Provide the [X, Y] coordinate of the cell's center where the given text is located.  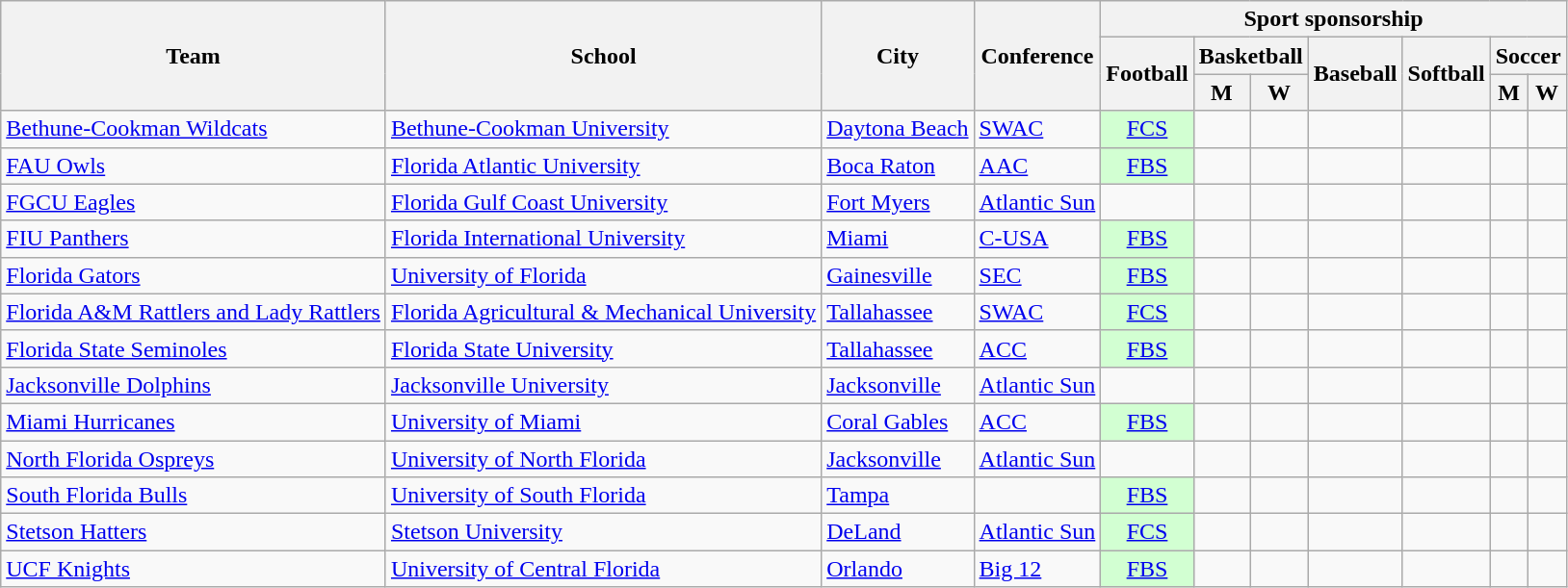
Florida Atlantic University [603, 166]
Stetson Hatters [194, 532]
Boca Raton [898, 166]
Stetson University [603, 532]
UCF Knights [194, 569]
Fort Myers [898, 202]
Orlando [898, 569]
FGCU Eagles [194, 202]
FIU Panthers [194, 239]
FAU Owls [194, 166]
AAC [1037, 166]
Big 12 [1037, 569]
Soccer [1528, 56]
Basketball [1250, 56]
University of Florida [603, 275]
Florida A&M Rattlers and Lady Rattlers [194, 312]
Bethune-Cookman Wildcats [194, 129]
School [603, 56]
Jacksonville University [603, 385]
University of Central Florida [603, 569]
City [898, 56]
DeLand [898, 532]
Gainesville [898, 275]
Florida International University [603, 239]
Conference [1037, 56]
Florida Gators [194, 275]
Football [1147, 74]
Bethune-Cookman University [603, 129]
Sport sponsorship [1333, 19]
Miami [898, 239]
University of South Florida [603, 496]
Coral Gables [898, 422]
University of Miami [603, 422]
SEC [1037, 275]
Florida State University [603, 348]
Baseball [1355, 74]
Miami Hurricanes [194, 422]
South Florida Bulls [194, 496]
Florida State Seminoles [194, 348]
North Florida Ospreys [194, 459]
Team [194, 56]
Florida Gulf Coast University [603, 202]
Jacksonville Dolphins [194, 385]
Softball [1447, 74]
C-USA [1037, 239]
Florida Agricultural & Mechanical University [603, 312]
Tampa [898, 496]
Daytona Beach [898, 129]
University of North Florida [603, 459]
